Pinpoint the cell where the given text exists, returning its [X, Y] midpoint coordinate. 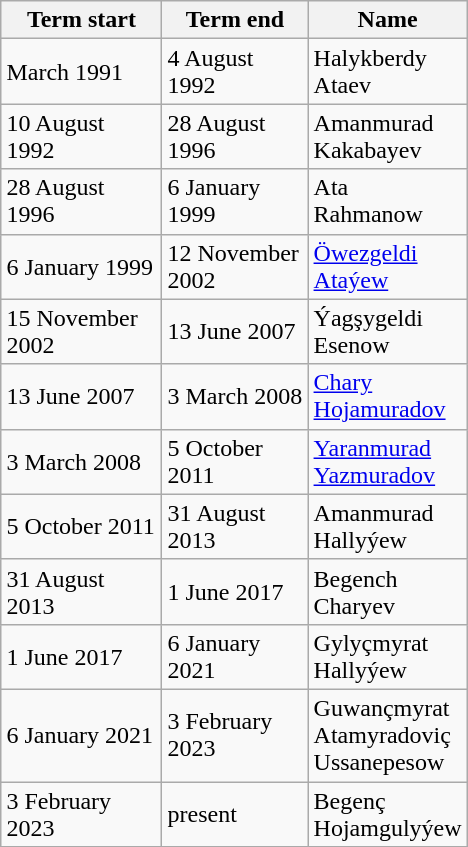
Halykberdy Ataev [388, 72]
Begenç Hojamgulyýew [388, 814]
March 1991 [82, 72]
Amanmurad Kakabayev [388, 136]
Name [388, 20]
present [235, 814]
Guwançmyrat Atamyradoviç Ussanepesow [388, 735]
Chary Hojamuradov [388, 396]
15 November 2002 [82, 332]
4 August 1992 [235, 72]
Yaranmurad Yazmuradov [388, 462]
Term start [82, 20]
Öwezgeldi Ataýew [388, 266]
Amanmurad Hallyýew [388, 526]
12 November 2002 [235, 266]
Gylyçmyrat Hallyýew [388, 656]
10 August 1992 [82, 136]
Begench Charyev [388, 592]
Ata Rahmanow [388, 202]
Ýagşygeldi Esenow [388, 332]
Term end [235, 20]
